Search for the cell housing the specified text and yield its (x, y) center coordinate. 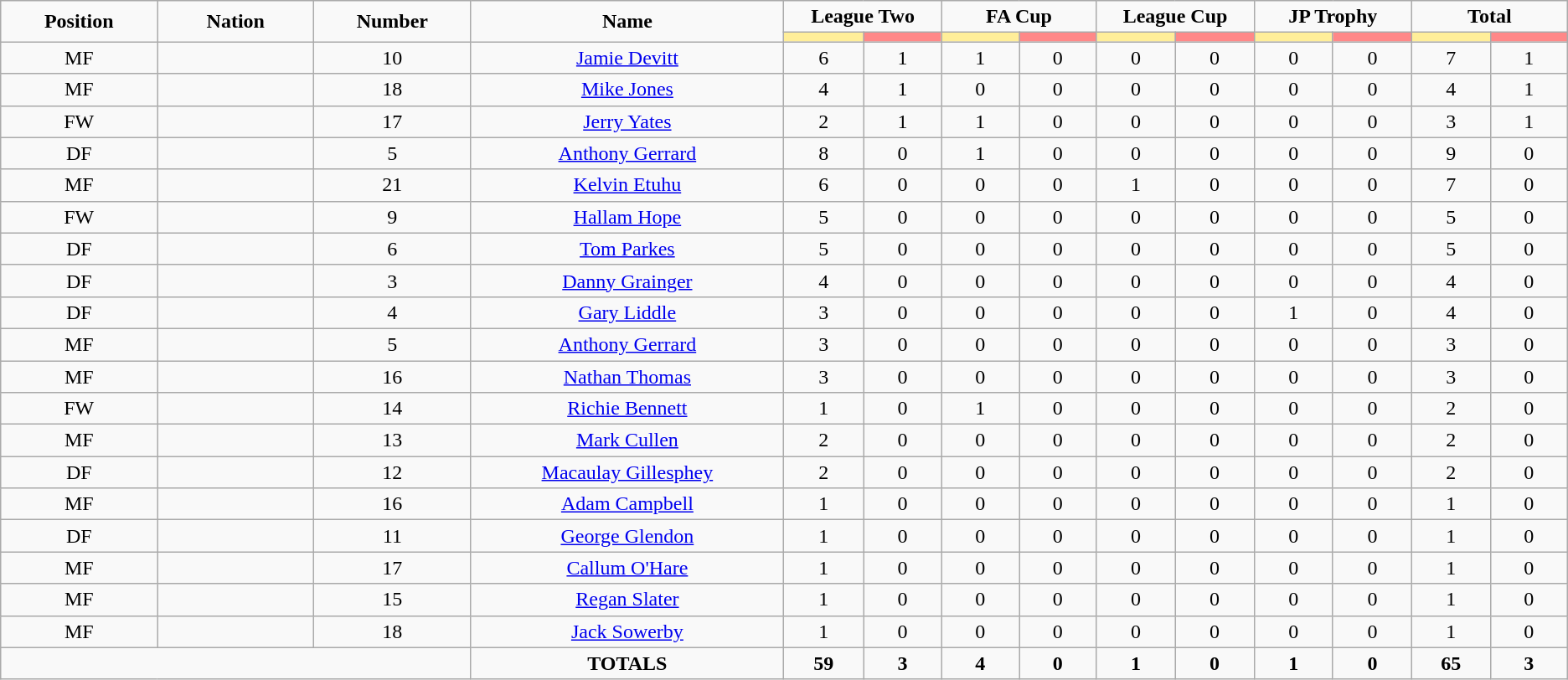
Mark Cullen (627, 440)
Kelvin Etuhu (627, 185)
10 (392, 58)
Nathan Thomas (627, 376)
65 (1451, 663)
George Glendon (627, 536)
League Cup (1175, 17)
League Two (863, 17)
Position (79, 22)
Macaulay Gillesphey (627, 472)
Jamie Devitt (627, 58)
11 (392, 536)
Nation (236, 22)
JP Trophy (1333, 17)
15 (392, 600)
Regan Slater (627, 600)
Callum O'Hare (627, 568)
12 (392, 472)
14 (392, 409)
Mike Jones (627, 90)
Total (1489, 17)
Jack Sowerby (627, 631)
Jerry Yates (627, 121)
Adam Campbell (627, 504)
13 (392, 440)
Hallam Hope (627, 217)
8 (824, 153)
TOTALS (627, 663)
Gary Liddle (627, 312)
21 (392, 185)
Danny Grainger (627, 281)
59 (824, 663)
Number (392, 22)
Name (627, 22)
FA Cup (1019, 17)
Tom Parkes (627, 249)
Richie Bennett (627, 409)
